Output the [x, y] coordinate of the center of the cell containing the given text.  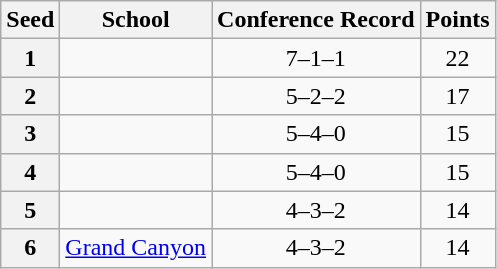
Conference Record [316, 20]
17 [458, 96]
1 [30, 58]
School [136, 20]
4 [30, 172]
Seed [30, 20]
Grand Canyon [136, 248]
22 [458, 58]
5 [30, 210]
6 [30, 248]
5–2–2 [316, 96]
3 [30, 134]
2 [30, 96]
Points [458, 20]
7–1–1 [316, 58]
